Locate the cell with the specified text and output its (X, Y) center coordinate. 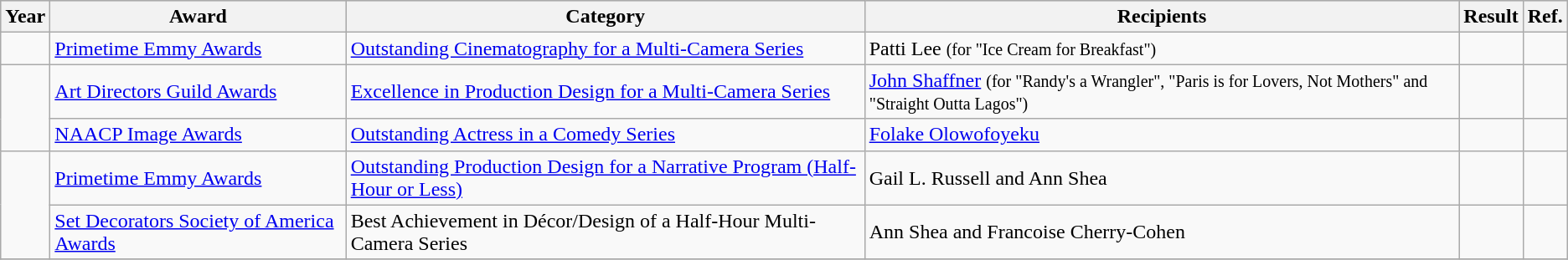
Outstanding Actress in a Comedy Series (605, 135)
Set Decorators Society of America Awards (198, 232)
Year (25, 17)
Ref. (1545, 17)
John Shaffner (for "Randy's a Wrangler", "Paris is for Lovers, Not Mothers" and "Straight Outta Lagos") (1162, 92)
NAACP Image Awards (198, 135)
Result (1491, 17)
Outstanding Production Design for a Narrative Program (Half-Hour or Less) (605, 177)
Best Achievement in Décor/Design of a Half-Hour Multi-Camera Series (605, 232)
Patti Lee (for "Ice Cream for Breakfast") (1162, 48)
Category (605, 17)
Recipients (1162, 17)
Art Directors Guild Awards (198, 92)
Folake Olowofoyeku (1162, 135)
Award (198, 17)
Gail L. Russell and Ann Shea (1162, 177)
Ann Shea and Francoise Cherry-Cohen (1162, 232)
Outstanding Cinematography for a Multi-Camera Series (605, 48)
Excellence in Production Design for a Multi-Camera Series (605, 92)
